Return the [x, y] coordinate for the center point of the cell that contains the specified text.  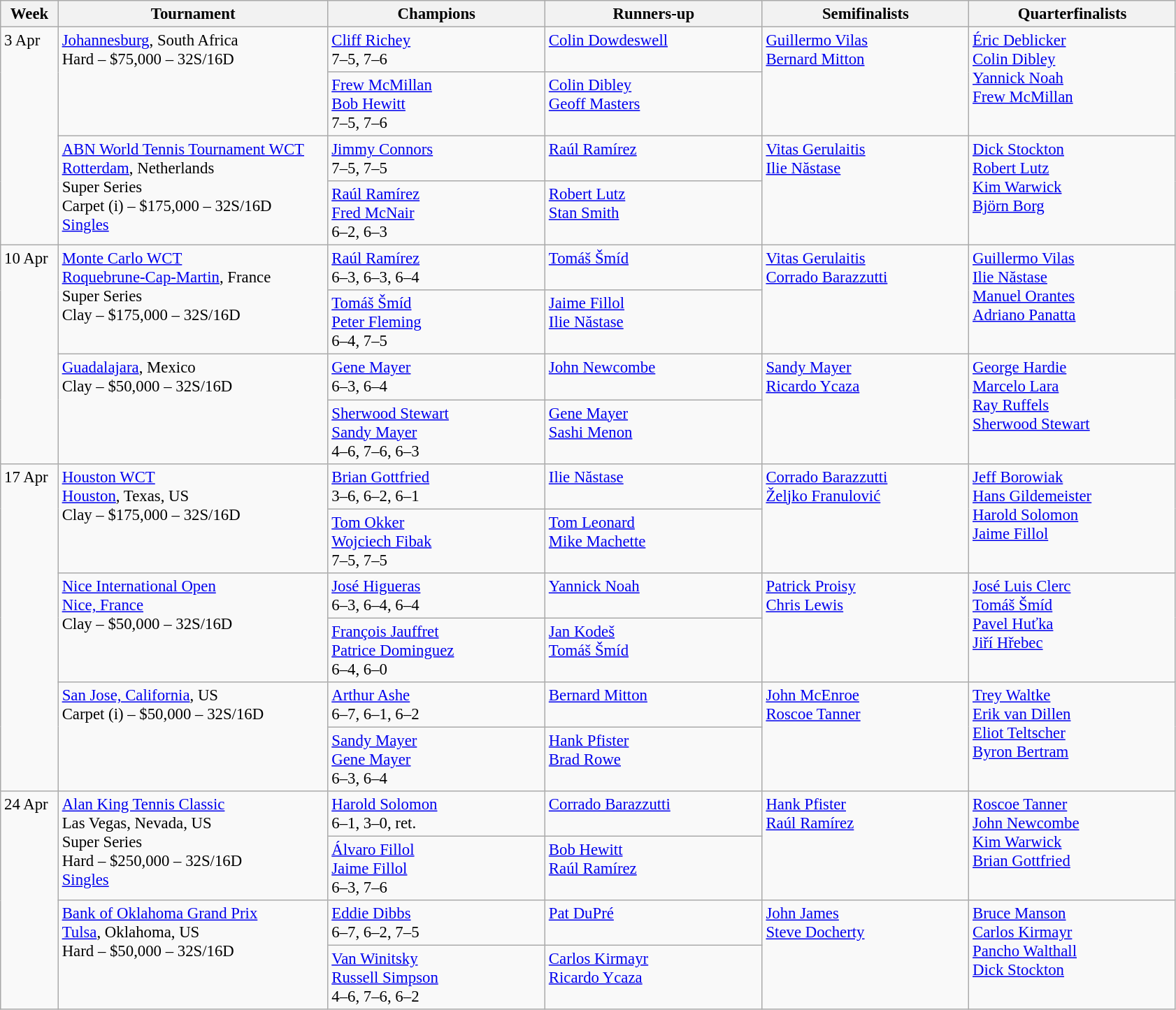
Arthur Ashe 6–7, 6–1, 6–2 [436, 705]
10 Apr [29, 354]
Ilie Năstase [654, 486]
Tom Leonard Mike Machette [654, 541]
Trey Waltke Erik van Dillen Eliot Teltscher Byron Bertram [1073, 737]
Champions [436, 14]
Tomáš Šmíd Peter Fleming 6–4, 7–5 [436, 323]
3 Apr [29, 136]
Robert Lutz Stan Smith [654, 213]
Álvaro Fillol Jaime Fillol 6–3, 7–6 [436, 868]
Jeff Borowiak Hans Gildemeister Harold Solomon Jaime Fillol [1073, 518]
Semifinalists [866, 14]
Carlos Kirmayr Ricardo Ycaza [654, 978]
Tournament [193, 14]
Harold Solomon 6–1, 3–0, ret. [436, 814]
Pat DuPré [654, 923]
Runners-up [654, 14]
Quarterfinalists [1073, 14]
Johannesburg, South Africa Hard – $75,000 – 32S/16D [193, 82]
Vitas Gerulaitis Ilie Năstase [866, 191]
Guillermo Vilas Bernard Mitton [866, 82]
John James Steve Docherty [866, 955]
24 Apr [29, 900]
Guadalajara, Mexico Clay – $50,000 – 32S/16D [193, 409]
Éric Deblicker Colin Dibley Yannick Noah Frew McMillan [1073, 82]
Corrado Barazzutti Željko Franulović [866, 518]
Gene Mayer 6–3, 6–4 [436, 377]
Bernard Mitton [654, 705]
Week [29, 14]
Tom Okker Wojciech Fibak 7–5, 7–5 [436, 541]
Gene Mayer Sashi Menon [654, 432]
17 Apr [29, 628]
Eddie Dibbs 6–7, 6–2, 7–5 [436, 923]
Bank of Oklahoma Grand Prix Tulsa, Oklahoma, US Hard – $50,000 – 32S/16D [193, 955]
Nice International Open Nice, France Clay – $50,000 – 32S/16D [193, 627]
Frew McMillan Bob Hewitt 7–5, 7–6 [436, 104]
Jaime Fillol Ilie Năstase [654, 323]
Colin Dibley Geoff Masters [654, 104]
Sandy Mayer Gene Mayer 6–3, 6–4 [436, 759]
José Luis Clerc Tomáš Šmíd Pavel Huťka Jiří Hřebec [1073, 627]
Raúl Ramírez [654, 159]
Patrick Proisy Chris Lewis [866, 627]
John McEnroe Roscoe Tanner [866, 737]
Dick Stockton Robert Lutz Kim Warwick Björn Borg [1073, 191]
San Jose, California, US Carpet (i) – $50,000 – 32S/16D [193, 737]
John Newcombe [654, 377]
Corrado Barazzutti [654, 814]
Raúl Ramírez 6–3, 6–3, 6–4 [436, 268]
Yannick Noah [654, 596]
Jimmy Connors 7–5, 7–5 [436, 159]
Roscoe Tanner John Newcombe Kim Warwick Brian Gottfried [1073, 846]
Van Winitsky Russell Simpson 4–6, 7–6, 6–2 [436, 978]
Guillermo Vilas Ilie Năstase Manuel Orantes Adriano Panatta [1073, 300]
François Jauffret Patrice Dominguez 6–4, 6–0 [436, 650]
George Hardie Marcelo Lara Ray Ruffels Sherwood Stewart [1073, 409]
José Higueras 6–3, 6–4, 6–4 [436, 596]
Hank Pfister Raúl Ramírez [866, 846]
Bruce Manson Carlos Kirmayr Pancho Walthall Dick Stockton [1073, 955]
Vitas Gerulaitis Corrado Barazzutti [866, 300]
Bob Hewitt Raúl Ramírez [654, 868]
Raúl Ramírez Fred McNair 6–2, 6–3 [436, 213]
Tomáš Šmíd [654, 268]
Sandy Mayer Ricardo Ycaza [866, 409]
ABN World Tennis Tournament WCT Rotterdam, Netherlands Super Series Carpet (i) – $175,000 – 32S/16D Singles [193, 191]
Hank Pfister Brad Rowe [654, 759]
Alan King Tennis Classic Las Vegas, Nevada, US Super Series Hard – $250,000 – 32S/16D Singles [193, 846]
Colin Dowdeswell [654, 50]
Sherwood Stewart Sandy Mayer 4–6, 7–6, 6–3 [436, 432]
Brian Gottfried 3–6, 6–2, 6–1 [436, 486]
Cliff Richey 7–5, 7–6 [436, 50]
Houston WCT Houston, Texas, US Clay – $175,000 – 32S/16D [193, 518]
Monte Carlo WCT Roquebrune-Cap-Martin, France Super Series Clay – $175,000 – 32S/16D [193, 300]
Jan Kodeš Tomáš Šmíd [654, 650]
